Find where the given text appears and provide that cell's center as [X, Y] coordinate. 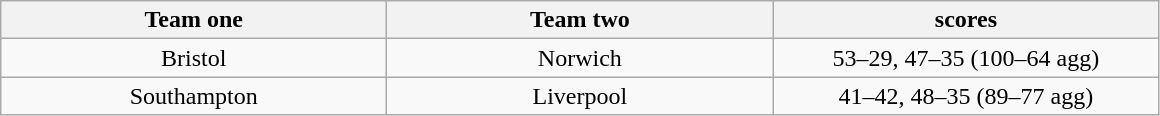
Team two [580, 20]
53–29, 47–35 (100–64 agg) [966, 58]
Team one [194, 20]
41–42, 48–35 (89–77 agg) [966, 96]
Liverpool [580, 96]
Norwich [580, 58]
Bristol [194, 58]
scores [966, 20]
Southampton [194, 96]
